From the cell containing the given text, extract its center point as (x, y) coordinate. 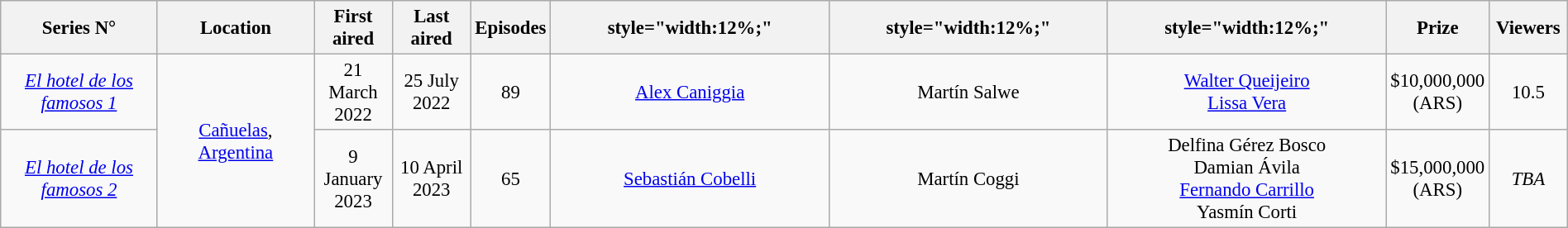
Walter Queijeiro Lissa Vera (1247, 93)
Delfina Gérez Bosco Damian Ávila Fernando Carrillo Yasmín Corti (1247, 178)
Prize (1437, 28)
Viewers (1528, 28)
$15,000,000 (ARS) (1437, 178)
Cañuelas, Argentina (235, 141)
El hotel de los famosos 1 (79, 93)
First aired (354, 28)
Series N° (79, 28)
21 March 2022 (354, 93)
Last aired (432, 28)
Episodes (511, 28)
10.5 (1528, 93)
Martín Coggi (969, 178)
65 (511, 178)
Sebastián Cobelli (690, 178)
9 January 2023 (354, 178)
TBA (1528, 178)
$10,000,000 (ARS) (1437, 93)
Location (235, 28)
Martín Salwe (969, 93)
25 July 2022 (432, 93)
10 April 2023 (432, 178)
El hotel de los famosos 2 (79, 178)
89 (511, 93)
Alex Caniggia (690, 93)
